Pinpoint the cell where the given text exists, returning its (x, y) midpoint coordinate. 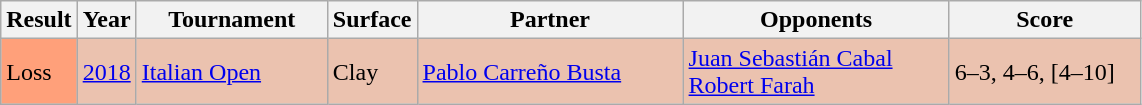
Italian Open (232, 72)
Loss (39, 72)
Opponents (816, 20)
2018 (106, 72)
Tournament (232, 20)
Result (39, 20)
Score (1044, 20)
Clay (372, 72)
Surface (372, 20)
Year (106, 20)
Juan Sebastián Cabal Robert Farah (816, 72)
Pablo Carreño Busta (550, 72)
6–3, 4–6, [4–10] (1044, 72)
Partner (550, 20)
